Identify which cell holds the provided text, then report its [x, y] central coordinate. 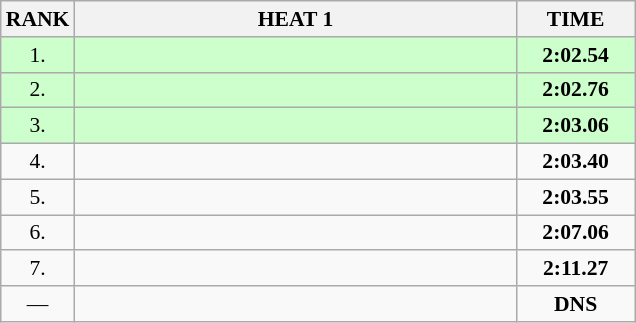
5. [38, 197]
TIME [576, 19]
2:03.06 [576, 126]
2:11.27 [576, 269]
2:02.54 [576, 55]
2:07.06 [576, 233]
RANK [38, 19]
2:03.55 [576, 197]
3. [38, 126]
2. [38, 90]
1. [38, 55]
DNS [576, 304]
2:03.40 [576, 162]
7. [38, 269]
6. [38, 233]
— [38, 304]
4. [38, 162]
HEAT 1 [295, 19]
2:02.76 [576, 90]
